Search for the cell housing the specified text and yield its (X, Y) center coordinate. 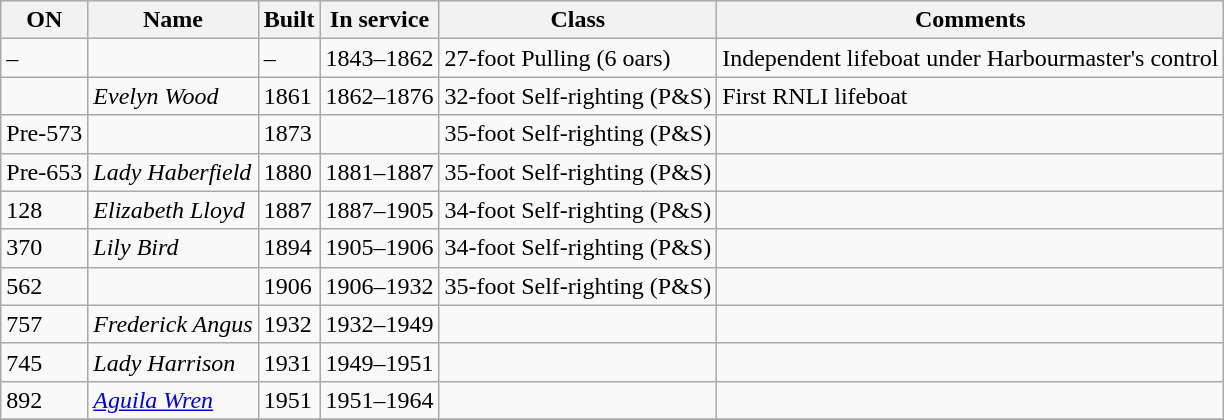
1881–1887 (380, 172)
In service (380, 20)
Lily Bird (173, 248)
1932 (289, 324)
1906 (289, 286)
1951 (289, 400)
1887–1905 (380, 210)
ON (44, 20)
Pre-653 (44, 172)
1880 (289, 172)
1951–1964 (380, 400)
Class (578, 20)
Pre-573 (44, 134)
1887 (289, 210)
Name (173, 20)
Comments (970, 20)
27-foot Pulling (6 oars) (578, 58)
892 (44, 400)
1931 (289, 362)
Evelyn Wood (173, 96)
1949–1951 (380, 362)
1905–1906 (380, 248)
Aguila Wren (173, 400)
128 (44, 210)
Elizabeth Lloyd (173, 210)
Lady Haberfield (173, 172)
32-foot Self-righting (P&S) (578, 96)
1873 (289, 134)
370 (44, 248)
Lady Harrison (173, 362)
562 (44, 286)
1862–1876 (380, 96)
1932–1949 (380, 324)
1894 (289, 248)
Independent lifeboat under Harbourmaster's control (970, 58)
745 (44, 362)
First RNLI lifeboat (970, 96)
1843–1862 (380, 58)
Built (289, 20)
1861 (289, 96)
1906–1932 (380, 286)
757 (44, 324)
Frederick Angus (173, 324)
